Search for the cell housing the specified text and yield its (X, Y) center coordinate. 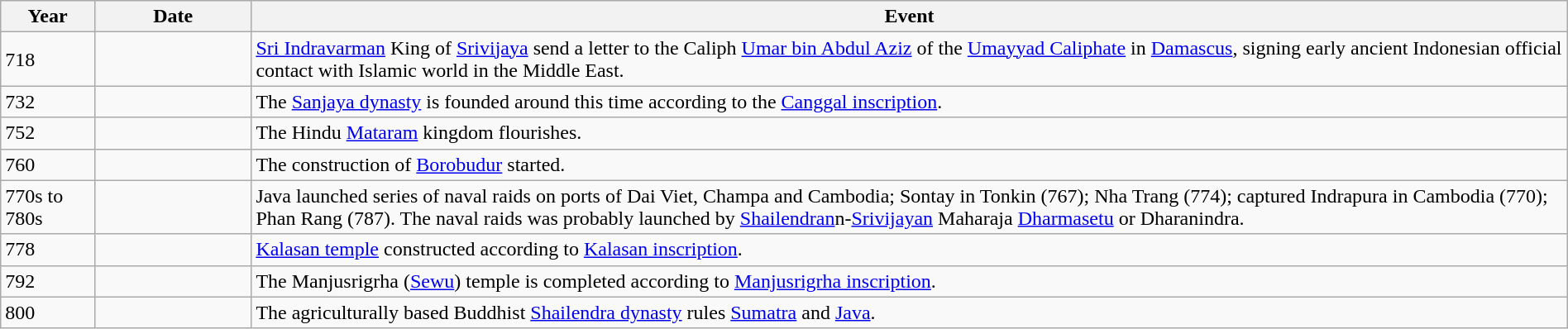
718 (48, 60)
Year (48, 17)
792 (48, 281)
Event (910, 17)
752 (48, 133)
Date (172, 17)
The Manjusrigrha (Sewu) temple is completed according to Manjusrigrha inscription. (910, 281)
The construction of Borobudur started. (910, 164)
760 (48, 164)
The Hindu Mataram kingdom flourishes. (910, 133)
Kalasan temple constructed according to Kalasan inscription. (910, 250)
800 (48, 312)
The agriculturally based Buddhist Shailendra dynasty rules Sumatra and Java. (910, 312)
The Sanjaya dynasty is founded around this time according to the Canggal inscription. (910, 102)
770s to 780s (48, 207)
732 (48, 102)
778 (48, 250)
